Locate the cell with the specified text and output its [X, Y] center coordinate. 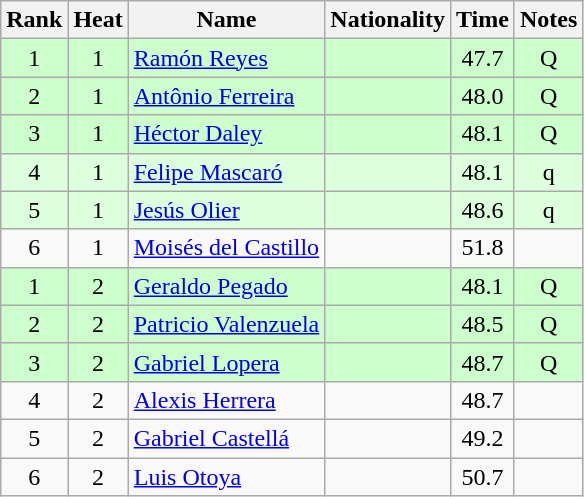
48.5 [483, 324]
Jesús Olier [226, 210]
Notes [548, 20]
Geraldo Pegado [226, 286]
47.7 [483, 58]
Patricio Valenzuela [226, 324]
Nationality [388, 20]
Héctor Daley [226, 134]
50.7 [483, 477]
Heat [98, 20]
Luis Otoya [226, 477]
Name [226, 20]
Moisés del Castillo [226, 248]
Time [483, 20]
48.0 [483, 96]
48.6 [483, 210]
49.2 [483, 438]
Antônio Ferreira [226, 96]
51.8 [483, 248]
Alexis Herrera [226, 400]
Gabriel Lopera [226, 362]
Rank [34, 20]
Ramón Reyes [226, 58]
Felipe Mascaró [226, 172]
Gabriel Castellá [226, 438]
